Return (x, y) of the center of cell containing provided text 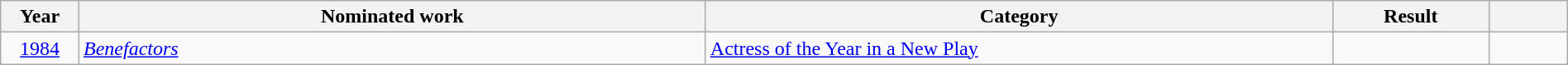
1984 (40, 48)
Nominated work (392, 17)
Category (1019, 17)
Actress of the Year in a New Play (1019, 48)
Result (1411, 17)
Benefactors (392, 48)
Year (40, 17)
